Locate the cell with the specified text and output its [X, Y] center coordinate. 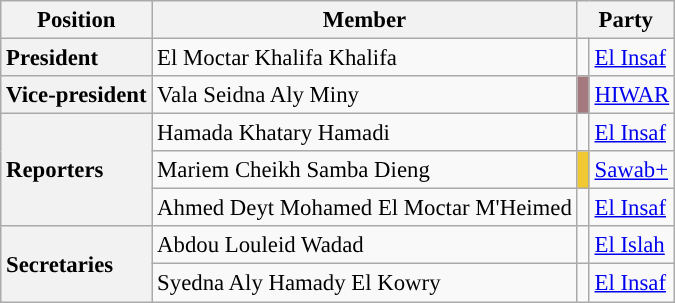
Position [76, 20]
President [76, 58]
El Moctar Khalifa Khalifa [364, 58]
Syedna Aly Hamady El Kowry [364, 283]
Member [364, 20]
Party [626, 20]
El Islah [632, 245]
HIWAR [632, 95]
Sawab+ [632, 170]
Vala Seidna Aly Miny [364, 95]
Vice-president [76, 95]
Secretaries [76, 264]
Reporters [76, 170]
Ahmed Deyt Mohamed El Moctar M'Heimed [364, 208]
Abdou Louleid Wadad [364, 245]
Hamada Khatary Hamadi [364, 133]
Mariem Cheikh Samba Dieng [364, 170]
